Locate the cell with the specified text and output its (X, Y) center coordinate. 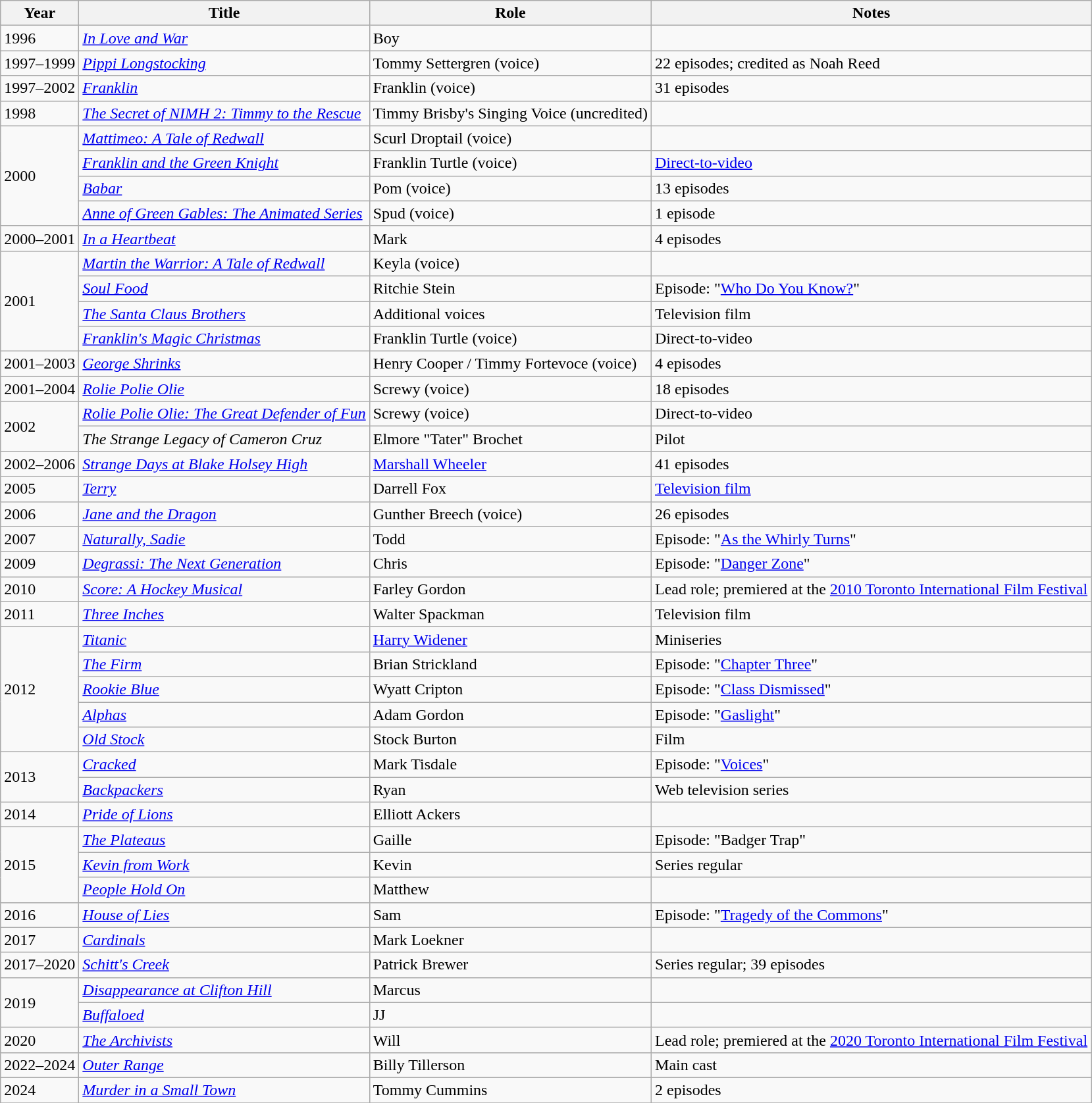
Three Inches (224, 614)
In Love and War (224, 38)
George Shrinks (224, 364)
Franklin's Magic Christmas (224, 339)
Episode: "Badger Trap" (871, 840)
Web television series (871, 790)
Gaille (510, 840)
Pilot (871, 439)
2014 (39, 815)
Marshall Wheeler (510, 464)
2022–2024 (39, 1065)
Martin the Warrior: A Tale of Redwall (224, 263)
Elliott Ackers (510, 815)
Miniseries (871, 639)
Title (224, 13)
Kevin from Work (224, 865)
Disappearance at Clifton Hill (224, 990)
Main cast (871, 1065)
Notes (871, 13)
Degrassi: The Next Generation (224, 564)
Tommy Settergren (voice) (510, 63)
Film (871, 740)
Episode: "Gaslight" (871, 714)
2020 (39, 1040)
Rolie Polie Olie: The Great Defender of Fun (224, 414)
Year (39, 13)
2011 (39, 614)
Episode: "Tragedy of the Commons" (871, 915)
Lead role; premiered at the 2010 Toronto International Film Festival (871, 589)
2009 (39, 564)
Timmy Brisby's Singing Voice (uncredited) (510, 113)
Episode: "Voices" (871, 765)
Babar (224, 188)
Will (510, 1040)
Additional voices (510, 314)
Matthew (510, 890)
Old Stock (224, 740)
18 episodes (871, 389)
2001–2004 (39, 389)
2 episodes (871, 1090)
41 episodes (871, 464)
2024 (39, 1090)
Gunther Breech (voice) (510, 514)
Chris (510, 564)
2017 (39, 940)
2010 (39, 589)
Mark Loekner (510, 940)
Ryan (510, 790)
Spud (voice) (510, 213)
Cardinals (224, 940)
Episode: "Who Do You Know?" (871, 288)
People Hold On (224, 890)
Harry Widener (510, 639)
Rookie Blue (224, 689)
2000–2001 (39, 238)
Adam Gordon (510, 714)
2007 (39, 539)
2001 (39, 301)
The Santa Claus Brothers (224, 314)
1997–2002 (39, 88)
Schitt's Creek (224, 965)
31 episodes (871, 88)
Wyatt Cripton (510, 689)
Marcus (510, 990)
Sam (510, 915)
Billy Tillerson (510, 1065)
Episode: "Chapter Three" (871, 664)
In a Heartbeat (224, 238)
Score: A Hockey Musical (224, 589)
The Archivists (224, 1040)
Episode: "Class Dismissed" (871, 689)
Tommy Cummins (510, 1090)
The Plateaus (224, 840)
2019 (39, 1002)
Pom (voice) (510, 188)
Series regular; 39 episodes (871, 965)
Strange Days at Blake Holsey High (224, 464)
2000 (39, 176)
2006 (39, 514)
Franklin and the Green Knight (224, 163)
Boy (510, 38)
Farley Gordon (510, 589)
Scurl Droptail (voice) (510, 138)
26 episodes (871, 514)
Series regular (871, 865)
2013 (39, 777)
Backpackers (224, 790)
Pippi Longstocking (224, 63)
Jane and the Dragon (224, 514)
Kevin (510, 865)
Titanic (224, 639)
House of Lies (224, 915)
Terry (224, 489)
Mark (510, 238)
1996 (39, 38)
Role (510, 13)
The Firm (224, 664)
1 episode (871, 213)
Todd (510, 539)
Elmore "Tater" Brochet (510, 439)
2017–2020 (39, 965)
1998 (39, 113)
Episode: "As the Whirly Turns" (871, 539)
The Strange Legacy of Cameron Cruz (224, 439)
Darrell Fox (510, 489)
Pride of Lions (224, 815)
Patrick Brewer (510, 965)
2005 (39, 489)
Brian Strickland (510, 664)
2002–2006 (39, 464)
Franklin (224, 88)
22 episodes; credited as Noah Reed (871, 63)
Keyla (voice) (510, 263)
Buffaloed (224, 1015)
Murder in a Small Town (224, 1090)
Franklin (voice) (510, 88)
Cracked (224, 765)
Anne of Green Gables: The Animated Series (224, 213)
The Secret of NIMH 2: Timmy to the Rescue (224, 113)
2015 (39, 865)
Outer Range (224, 1065)
2001–2003 (39, 364)
Rolie Polie Olie (224, 389)
2016 (39, 915)
Alphas (224, 714)
1997–1999 (39, 63)
Henry Cooper / Timmy Fortevoce (voice) (510, 364)
Naturally, Sadie (224, 539)
Episode: "Danger Zone" (871, 564)
13 episodes (871, 188)
Mark Tisdale (510, 765)
2012 (39, 689)
Soul Food (224, 288)
Lead role; premiered at the 2020 Toronto International Film Festival (871, 1040)
Stock Burton (510, 740)
Mattimeo: A Tale of Redwall (224, 138)
JJ (510, 1015)
Ritchie Stein (510, 288)
2002 (39, 426)
Walter Spackman (510, 614)
